For the text-containing cell, return its midpoint in [X, Y] coordinate format. 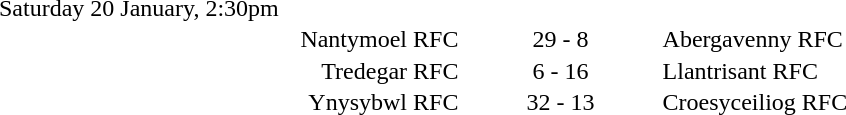
29 - 8 [560, 39]
6 - 16 [560, 71]
